Capture the cell that displays the provided text and extract its [X, Y] central coordinate. 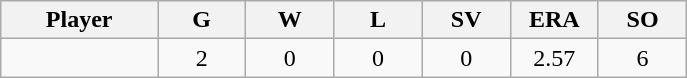
2 [202, 58]
W [290, 20]
L [378, 20]
SO [642, 20]
G [202, 20]
6 [642, 58]
2.57 [554, 58]
SV [466, 20]
ERA [554, 20]
Player [80, 20]
